Identify which cell holds the provided text, then report its (x, y) central coordinate. 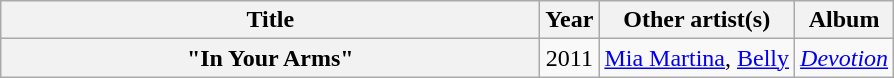
Year (570, 20)
Title (270, 20)
Mia Martina, Belly (697, 58)
"In Your Arms" (270, 58)
Other artist(s) (697, 20)
Album (844, 20)
2011 (570, 58)
Devotion (844, 58)
